Return the (X, Y) coordinate for the center point of the cell that contains the specified text.  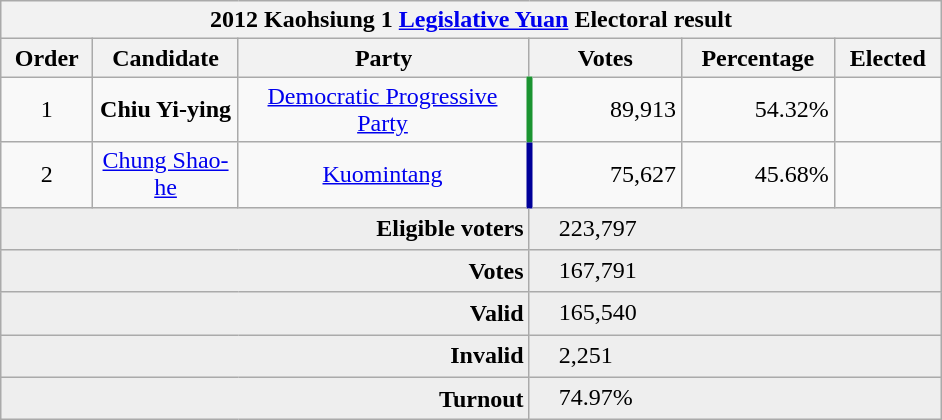
Valid (264, 314)
1 (46, 110)
45.68% (758, 174)
223,797 (735, 228)
Invalid (264, 356)
Percentage (758, 58)
Chung Shao-he (166, 174)
75,627 (605, 174)
Chiu Yi-ying (166, 110)
Elected (888, 58)
Candidate (166, 58)
Kuomintang (384, 174)
54.32% (758, 110)
89,913 (605, 110)
2 (46, 174)
Turnout (264, 398)
2012 Kaohsiung 1 Legislative Yuan Electoral result (470, 20)
74.97% (735, 398)
Order (46, 58)
Eligible voters (264, 228)
165,540 (735, 314)
167,791 (735, 272)
2,251 (735, 356)
Party (384, 58)
Democratic Progressive Party (384, 110)
